Output the (X, Y) coordinate of the center of the cell containing the given text.  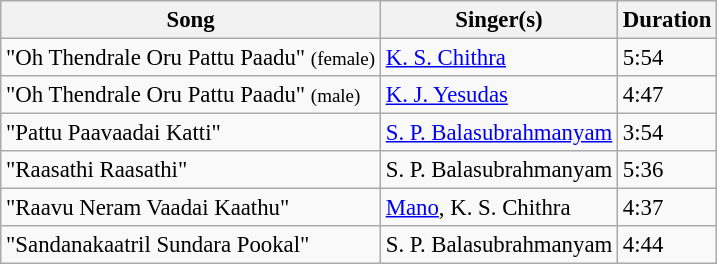
K. J. Yesudas (498, 95)
K. S. Chithra (498, 58)
Song (191, 20)
"Oh Thendrale Oru Pattu Paadu" (male) (191, 95)
"Oh Thendrale Oru Pattu Paadu" (female) (191, 58)
"Raavu Neram Vaadai Kaathu" (191, 208)
4:47 (668, 95)
Duration (668, 20)
"Sandanakaatril Sundara Pookal" (191, 245)
Mano, K. S. Chithra (498, 208)
4:44 (668, 245)
4:37 (668, 208)
"Pattu Paavaadai Katti" (191, 133)
"Raasathi Raasathi" (191, 170)
5:36 (668, 170)
Singer(s) (498, 20)
3:54 (668, 133)
5:54 (668, 58)
